Identify which cell holds the provided text, then report its (X, Y) central coordinate. 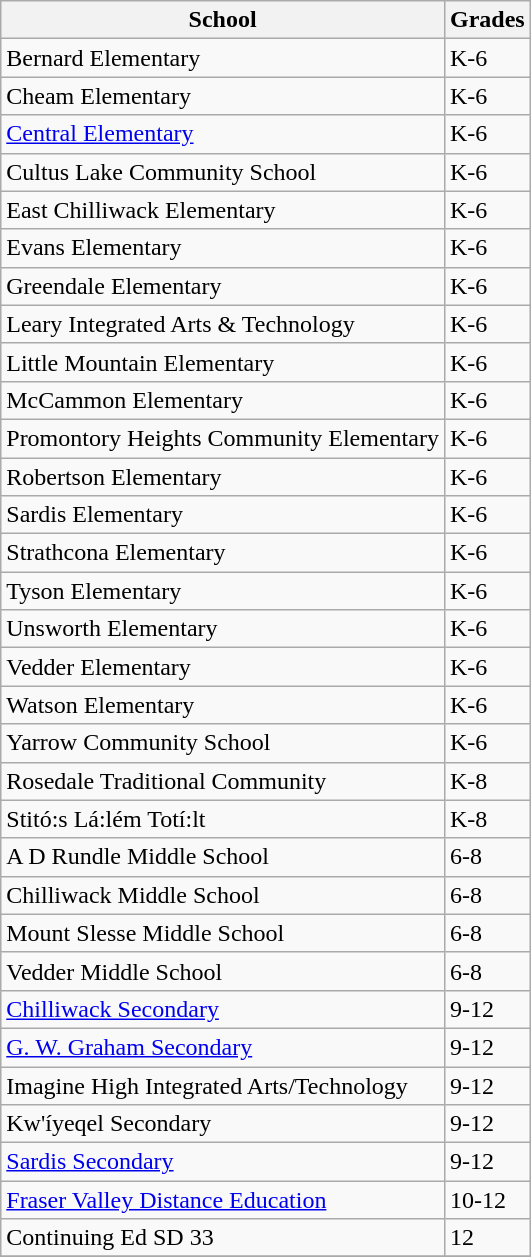
Kw'íyeqel Secondary (223, 1124)
Promontory Heights Community Elementary (223, 438)
Mount Slesse Middle School (223, 933)
Watson Elementary (223, 705)
Imagine High Integrated Arts/Technology (223, 1085)
Fraser Valley Distance Education (223, 1200)
Rosedale Traditional Community (223, 781)
Leary Integrated Arts & Technology (223, 324)
Bernard Elementary (223, 58)
Greendale Elementary (223, 286)
Tyson Elementary (223, 591)
Robertson Elementary (223, 477)
10-12 (487, 1200)
School (223, 20)
G. W. Graham Secondary (223, 1047)
Yarrow Community School (223, 743)
Sardis Secondary (223, 1162)
12 (487, 1238)
Evans Elementary (223, 248)
East Chilliwack Elementary (223, 210)
Strathcona Elementary (223, 553)
Cheam Elementary (223, 96)
Little Mountain Elementary (223, 362)
Vedder Middle School (223, 971)
Chilliwack Middle School (223, 895)
A D Rundle Middle School (223, 857)
Stitó:s Lá:lém Totí:lt (223, 819)
Unsworth Elementary (223, 629)
Central Elementary (223, 134)
Cultus Lake Community School (223, 172)
Chilliwack Secondary (223, 1009)
Continuing Ed SD 33 (223, 1238)
McCammon Elementary (223, 400)
Grades (487, 20)
Sardis Elementary (223, 515)
Vedder Elementary (223, 667)
